Search for the cell housing the specified text and yield its (x, y) center coordinate. 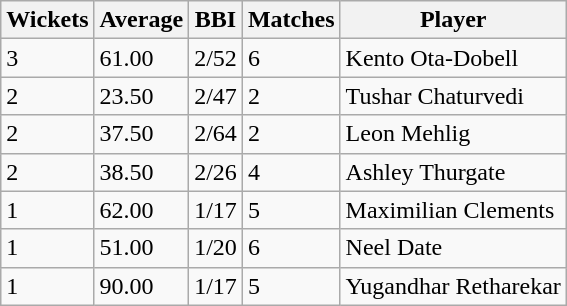
90.00 (142, 286)
1/20 (216, 248)
4 (291, 172)
62.00 (142, 210)
Player (453, 20)
2/64 (216, 134)
Neel Date (453, 248)
Average (142, 20)
Ashley Thurgate (453, 172)
Wickets (48, 20)
2/52 (216, 58)
3 (48, 58)
2/26 (216, 172)
Tushar Chaturvedi (453, 96)
23.50 (142, 96)
BBI (216, 20)
Maximilian Clements (453, 210)
Kento Ota-Dobell (453, 58)
38.50 (142, 172)
Yugandhar Retharekar (453, 286)
Matches (291, 20)
37.50 (142, 134)
61.00 (142, 58)
51.00 (142, 248)
Leon Mehlig (453, 134)
2/47 (216, 96)
